Locate the cell with the specified text and output its (X, Y) center coordinate. 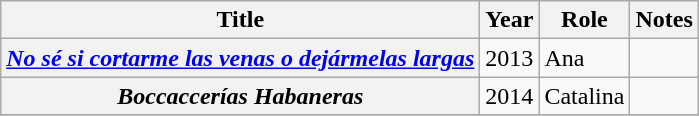
Catalina (584, 96)
Notes (664, 20)
No sé si cortarme las venas o dejármelas largas (240, 58)
Title (240, 20)
Year (510, 20)
2013 (510, 58)
Boccaccerías Habaneras (240, 96)
Role (584, 20)
2014 (510, 96)
Ana (584, 58)
